Return the (x, y) coordinate for the center point of the cell that contains the specified text.  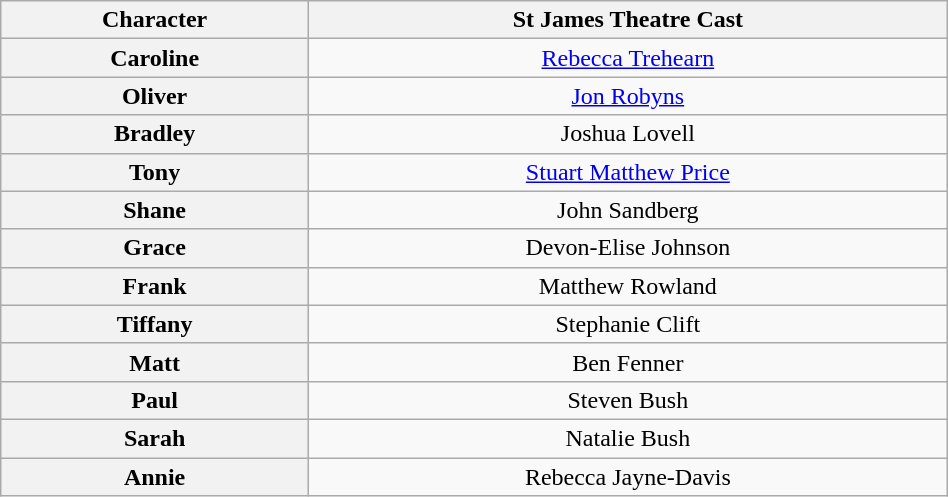
Stuart Matthew Price (628, 172)
Rebecca Trehearn (628, 58)
John Sandberg (628, 210)
Ben Fenner (628, 362)
St James Theatre Cast (628, 20)
Paul (155, 400)
Stephanie Clift (628, 324)
Caroline (155, 58)
Sarah (155, 438)
Rebecca Jayne-Davis (628, 477)
Bradley (155, 134)
Frank (155, 286)
Character (155, 20)
Shane (155, 210)
Grace (155, 248)
Matt (155, 362)
Jon Robyns (628, 96)
Devon-Elise Johnson (628, 248)
Natalie Bush (628, 438)
Steven Bush (628, 400)
Matthew Rowland (628, 286)
Tiffany (155, 324)
Tony (155, 172)
Joshua Lovell (628, 134)
Oliver (155, 96)
Annie (155, 477)
